Extract the [x, y] coordinate from the center of the cell holding the provided text.  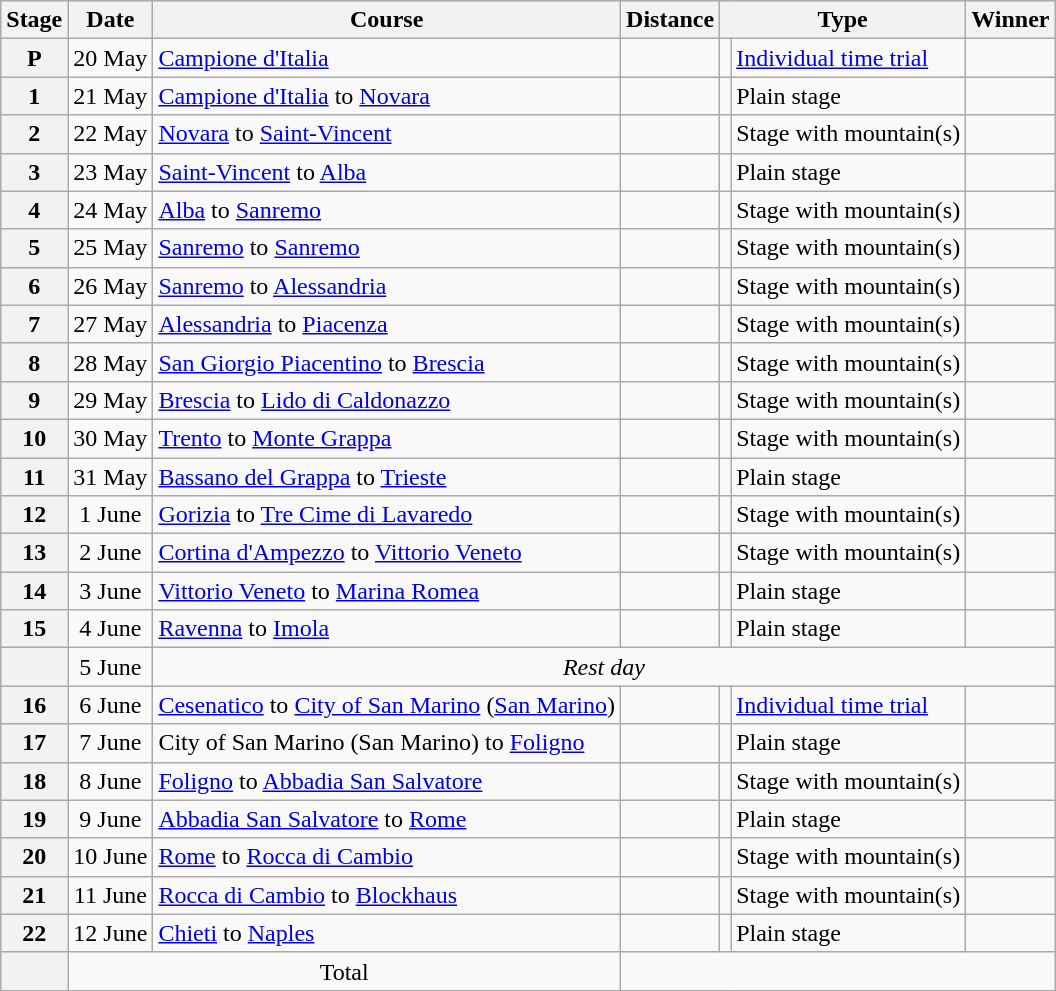
16 [34, 705]
Total [344, 971]
17 [34, 743]
8 [34, 362]
13 [34, 553]
Alba to Sanremo [387, 210]
Brescia to Lido di Caldonazzo [387, 400]
22 May [110, 134]
10 June [110, 857]
Rest day [604, 667]
7 June [110, 743]
Chieti to Naples [387, 933]
21 [34, 895]
12 [34, 515]
Cortina d'Ampezzo to Vittorio Veneto [387, 553]
Trento to Monte Grappa [387, 438]
14 [34, 591]
Course [387, 20]
25 May [110, 248]
11 June [110, 895]
Gorizia to Tre Cime di Lavaredo [387, 515]
19 [34, 819]
23 May [110, 172]
27 May [110, 324]
Stage [34, 20]
San Giorgio Piacentino to Brescia [387, 362]
P [34, 58]
4 June [110, 629]
12 June [110, 933]
Winner [1010, 20]
City of San Marino (San Marino) to Foligno [387, 743]
Date [110, 20]
1 June [110, 515]
Novara to Saint-Vincent [387, 134]
8 June [110, 781]
Campione d'Italia [387, 58]
5 [34, 248]
6 [34, 286]
26 May [110, 286]
2 [34, 134]
29 May [110, 400]
20 [34, 857]
31 May [110, 477]
30 May [110, 438]
Bassano del Grappa to Trieste [387, 477]
Cesenatico to City of San Marino (San Marino) [387, 705]
Rocca di Cambio to Blockhaus [387, 895]
Vittorio Veneto to Marina Romea [387, 591]
9 June [110, 819]
24 May [110, 210]
4 [34, 210]
9 [34, 400]
Type [843, 20]
22 [34, 933]
1 [34, 96]
3 [34, 172]
10 [34, 438]
Ravenna to Imola [387, 629]
Sanremo to Sanremo [387, 248]
Campione d'Italia to Novara [387, 96]
Abbadia San Salvatore to Rome [387, 819]
7 [34, 324]
2 June [110, 553]
11 [34, 477]
Rome to Rocca di Cambio [387, 857]
28 May [110, 362]
21 May [110, 96]
18 [34, 781]
6 June [110, 705]
Alessandria to Piacenza [387, 324]
20 May [110, 58]
Saint-Vincent to Alba [387, 172]
Sanremo to Alessandria [387, 286]
Distance [670, 20]
5 June [110, 667]
Foligno to Abbadia San Salvatore [387, 781]
3 June [110, 591]
15 [34, 629]
